Provide the [X, Y] coordinate of the cell's center where the given text is located.  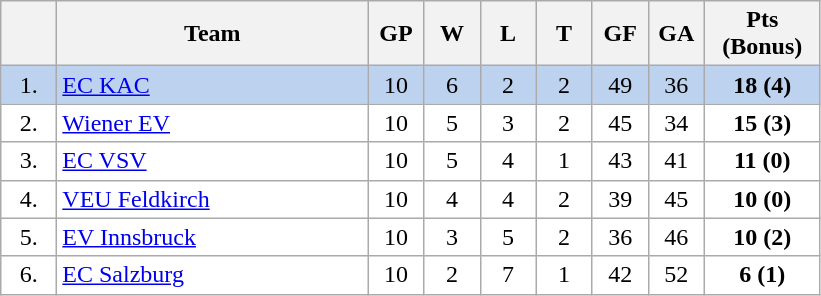
3. [29, 161]
Pts (Bonus) [762, 34]
52 [676, 275]
43 [620, 161]
6 (1) [762, 275]
2. [29, 123]
W [452, 34]
L [508, 34]
11 (0) [762, 161]
Team [212, 34]
10 (0) [762, 199]
VEU Feldkirch [212, 199]
46 [676, 237]
15 (3) [762, 123]
18 (4) [762, 85]
10 (2) [762, 237]
6. [29, 275]
6 [452, 85]
7 [508, 275]
34 [676, 123]
5. [29, 237]
1. [29, 85]
GP [396, 34]
EC KAC [212, 85]
42 [620, 275]
EV Innsbruck [212, 237]
GA [676, 34]
41 [676, 161]
T [564, 34]
4. [29, 199]
49 [620, 85]
EC Salzburg [212, 275]
GF [620, 34]
EC VSV [212, 161]
39 [620, 199]
Wiener EV [212, 123]
